Pinpoint the cell where the given text exists, returning its (X, Y) midpoint coordinate. 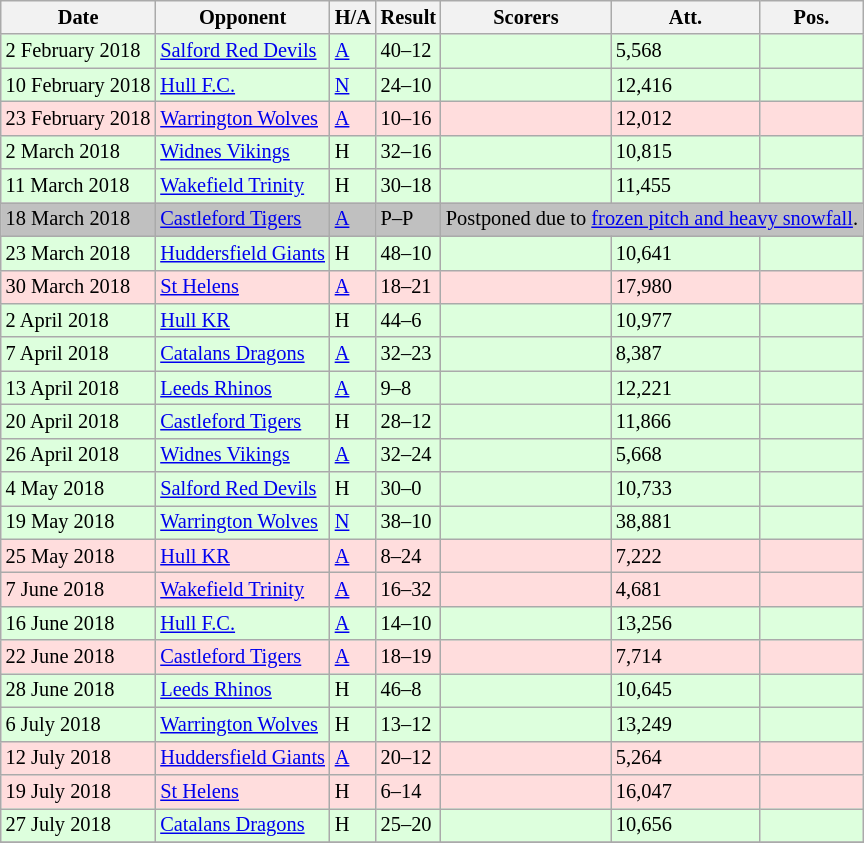
Att. (686, 17)
19 May 2018 (78, 522)
32–24 (408, 455)
28 June 2018 (78, 690)
11 March 2018 (78, 186)
16 June 2018 (78, 623)
48–10 (408, 253)
19 July 2018 (78, 791)
10,977 (686, 320)
12,221 (686, 388)
P–P (408, 219)
32–23 (408, 354)
13–12 (408, 724)
Opponent (242, 17)
4,681 (686, 589)
18–21 (408, 287)
14–10 (408, 623)
12,416 (686, 85)
16,047 (686, 791)
23 February 2018 (78, 118)
8–24 (408, 556)
20–12 (408, 758)
10–16 (408, 118)
9–8 (408, 388)
2 March 2018 (78, 152)
18 March 2018 (78, 219)
5,264 (686, 758)
12 July 2018 (78, 758)
5,568 (686, 51)
4 May 2018 (78, 489)
10,815 (686, 152)
38,881 (686, 522)
32–16 (408, 152)
25 May 2018 (78, 556)
7,714 (686, 657)
10,645 (686, 690)
10,733 (686, 489)
10,641 (686, 253)
8,387 (686, 354)
20 April 2018 (78, 421)
Postponed due to frozen pitch and heavy snowfall. (652, 219)
11,866 (686, 421)
Date (78, 17)
7,222 (686, 556)
Pos. (812, 17)
27 July 2018 (78, 825)
46–8 (408, 690)
25–20 (408, 825)
22 June 2018 (78, 657)
17,980 (686, 287)
44–6 (408, 320)
13,256 (686, 623)
38–10 (408, 522)
16–32 (408, 589)
12,012 (686, 118)
2 April 2018 (78, 320)
23 March 2018 (78, 253)
40–12 (408, 51)
Scorers (526, 17)
7 June 2018 (78, 589)
26 April 2018 (78, 455)
28–12 (408, 421)
Result (408, 17)
30–18 (408, 186)
13,249 (686, 724)
30–0 (408, 489)
30 March 2018 (78, 287)
2 February 2018 (78, 51)
24–10 (408, 85)
10 February 2018 (78, 85)
6 July 2018 (78, 724)
5,668 (686, 455)
6–14 (408, 791)
18–19 (408, 657)
7 April 2018 (78, 354)
13 April 2018 (78, 388)
H/A (353, 17)
11,455 (686, 186)
10,656 (686, 825)
